Identify which cell holds the provided text, then report its [X, Y] central coordinate. 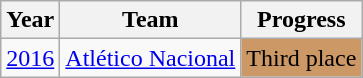
2016 [30, 58]
Year [30, 20]
Team [150, 20]
Third place [302, 58]
Atlético Nacional [150, 58]
Progress [302, 20]
